Identify which cell holds the provided text, then report its [x, y] central coordinate. 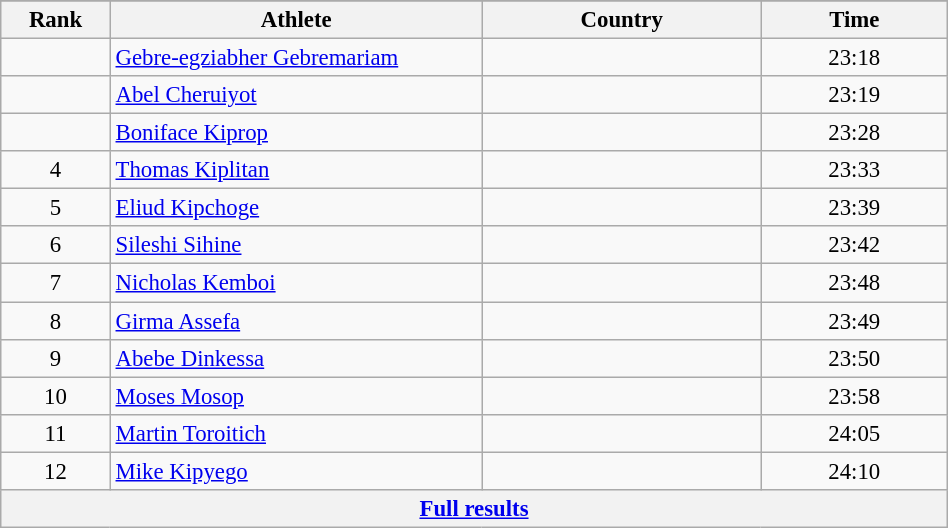
Nicholas Kemboi [296, 283]
6 [56, 245]
Athlete [296, 20]
23:18 [854, 58]
23:19 [854, 95]
23:48 [854, 283]
Eliud Kipchoge [296, 208]
Country [622, 20]
11 [56, 433]
Boniface Kiprop [296, 133]
23:49 [854, 321]
23:50 [854, 358]
4 [56, 170]
Gebre-egziabher Gebremariam [296, 58]
23:33 [854, 170]
24:10 [854, 471]
23:28 [854, 133]
23:39 [854, 208]
8 [56, 321]
Martin Toroitich [296, 433]
Full results [474, 509]
Abebe Dinkessa [296, 358]
Sileshi Sihine [296, 245]
Time [854, 20]
23:58 [854, 396]
Girma Assefa [296, 321]
10 [56, 396]
24:05 [854, 433]
12 [56, 471]
Moses Mosop [296, 396]
Mike Kipyego [296, 471]
5 [56, 208]
Thomas Kiplitan [296, 170]
23:42 [854, 245]
7 [56, 283]
Rank [56, 20]
Abel Cheruiyot [296, 95]
9 [56, 358]
